Extract the [x, y] coordinate from the center of the cell holding the provided text.  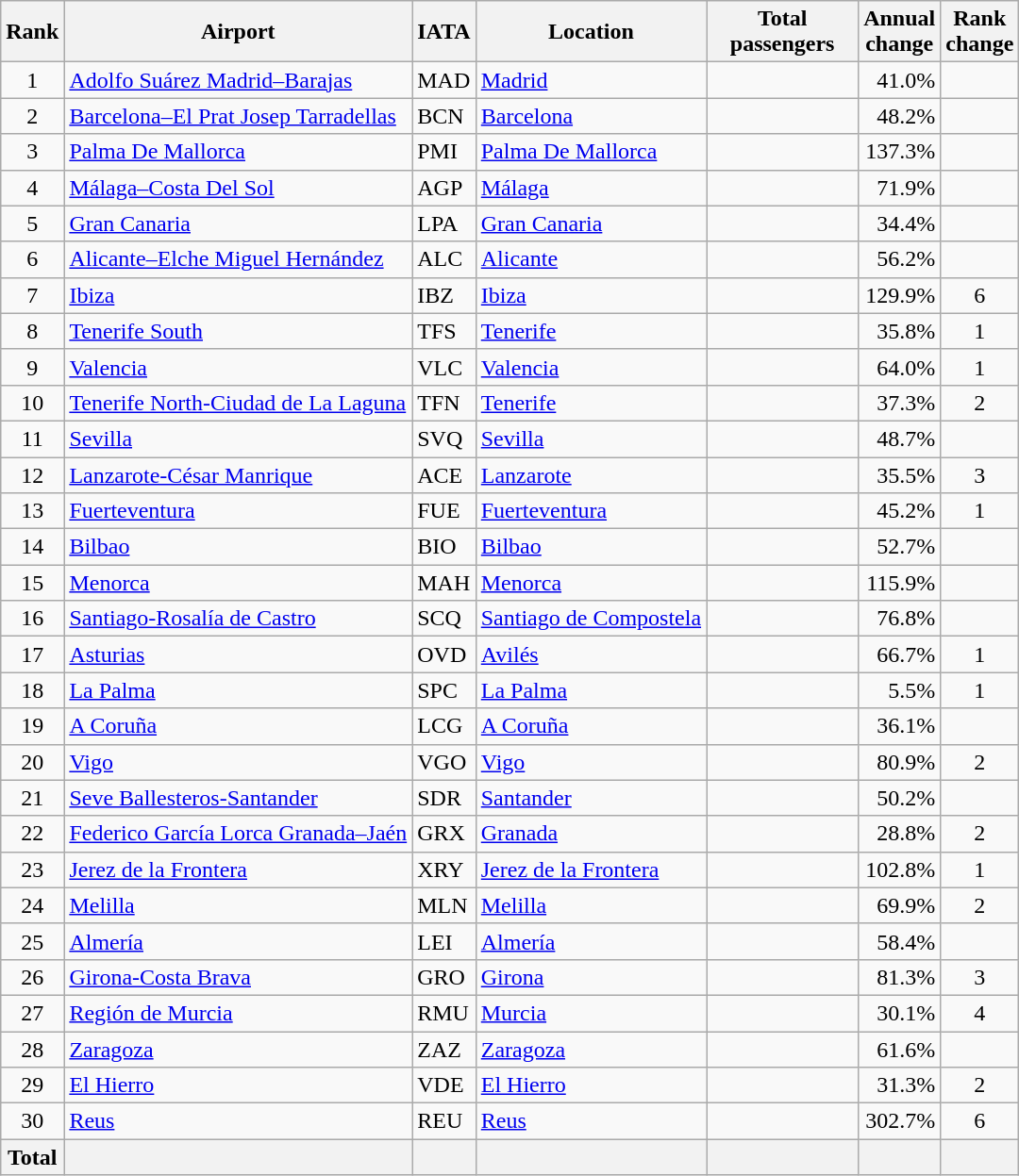
Málaga–Costa Del Sol [238, 188]
35.8% [900, 331]
28 [32, 1050]
35.5% [900, 474]
AGP [444, 188]
37.3% [900, 403]
23 [32, 870]
45.2% [900, 511]
Federico García Lorca Granada–Jaén [238, 834]
SVQ [444, 439]
GRX [444, 834]
36.1% [900, 726]
Santiago-Rosalía de Castro [238, 619]
102.8% [900, 870]
61.6% [900, 1050]
Granada [591, 834]
27 [32, 1013]
LEI [444, 941]
Location [591, 32]
26 [32, 977]
Girona [591, 977]
XRY [444, 870]
15 [32, 583]
IBZ [444, 295]
66.7% [900, 654]
ACE [444, 474]
LPA [444, 224]
41.0% [900, 80]
Lanzarote [591, 474]
Santiago de Compostela [591, 619]
115.9% [900, 583]
VGO [444, 762]
ALC [444, 259]
76.8% [900, 619]
Seve Ballesteros-Santander [238, 798]
MAH [444, 583]
Rank [32, 32]
52.7% [900, 547]
REU [444, 1121]
24 [32, 905]
13 [32, 511]
31.3% [900, 1085]
11 [32, 439]
25 [32, 941]
14 [32, 547]
Avilés [591, 654]
80.9% [900, 762]
Girona-Costa Brava [238, 977]
IATA [444, 32]
Barcelona [591, 116]
10 [32, 403]
Alicante [591, 259]
58.4% [900, 941]
MLN [444, 905]
SCQ [444, 619]
Rankchange [979, 32]
19 [32, 726]
29 [32, 1085]
16 [32, 619]
21 [32, 798]
30 [32, 1121]
50.2% [900, 798]
30.1% [900, 1013]
Tenerife South [238, 331]
7 [32, 295]
69.9% [900, 905]
MAD [444, 80]
Totalpassengers [783, 32]
PMI [444, 152]
Asturias [238, 654]
Málaga [591, 188]
20 [32, 762]
8 [32, 331]
71.9% [900, 188]
9 [32, 367]
28.8% [900, 834]
BCN [444, 116]
Adolfo Suárez Madrid–Barajas [238, 80]
VDE [444, 1085]
5 [32, 224]
18 [32, 690]
Airport [238, 32]
Total [32, 1157]
129.9% [900, 295]
56.2% [900, 259]
Murcia [591, 1013]
81.3% [900, 977]
ZAZ [444, 1050]
Annualchange [900, 32]
OVD [444, 654]
FUE [444, 511]
Tenerife North-Ciudad de La Laguna [238, 403]
BIO [444, 547]
22 [32, 834]
SPC [444, 690]
5.5% [900, 690]
Alicante–Elche Miguel Hernández [238, 259]
Santander [591, 798]
Región de Murcia [238, 1013]
Barcelona–El Prat Josep Tarradellas [238, 116]
TFN [444, 403]
LCG [444, 726]
TFS [444, 331]
64.0% [900, 367]
Lanzarote-César Manrique [238, 474]
34.4% [900, 224]
48.7% [900, 439]
302.7% [900, 1121]
137.3% [900, 152]
VLC [444, 367]
48.2% [900, 116]
Madrid [591, 80]
SDR [444, 798]
RMU [444, 1013]
17 [32, 654]
12 [32, 474]
GRO [444, 977]
